For the text-containing cell, return its midpoint in [X, Y] coordinate format. 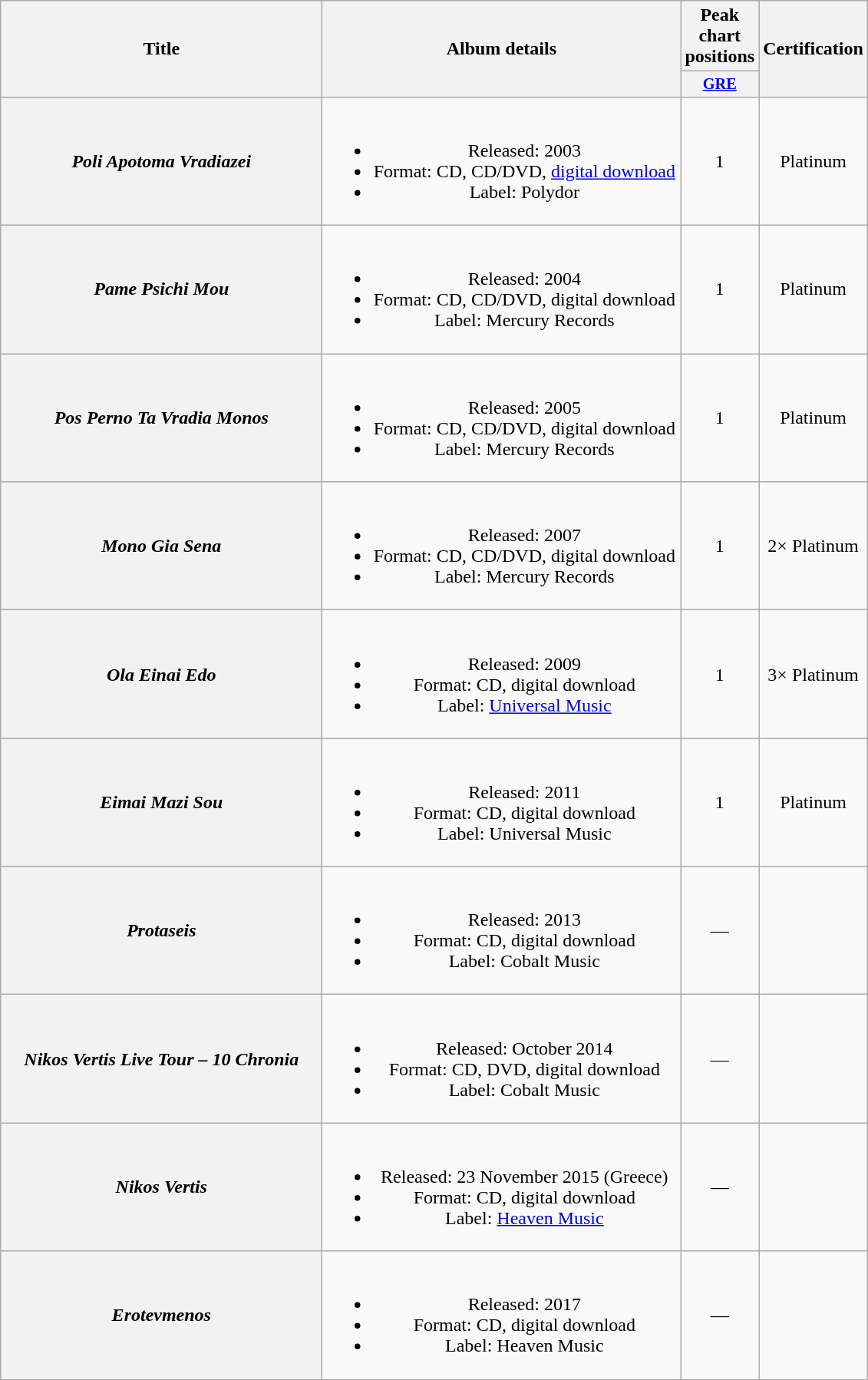
Poli Apotoma Vradiazei [161, 161]
Eimai Mazi Sou [161, 803]
Released: 2007Format: CD, CD/DVD, digital downloadLabel: Mercury Records [502, 546]
Released: 2013Format: CD, digital downloadLabel: Cobalt Music [502, 930]
Nikos Vertis [161, 1187]
3× Platinum [814, 674]
Nikos Vertis Live Tour – 10 Chronia [161, 1059]
Released: 2004Format: CD, CD/DVD, digital downloadLabel: Mercury Records [502, 290]
Ola Einai Edo [161, 674]
2× Platinum [814, 546]
Released: 2009Format: CD, digital downloadLabel: Universal Music [502, 674]
GRE [720, 84]
Released: 2003Format: CD, CD/DVD, digital downloadLabel: Polydor [502, 161]
Pame Psichi Mou [161, 290]
Released: October 2014Format: CD, DVD, digital downloadLabel: Cobalt Music [502, 1059]
Released: 2017Format: CD, digital downloadLabel: Heaven Music [502, 1316]
Protaseis [161, 930]
Title [161, 49]
Erotevmenos [161, 1316]
Released: 23 November 2015 (Greece)Format: CD, digital downloadLabel: Heaven Music [502, 1187]
Album details [502, 49]
Certification [814, 49]
Peak chart positions [720, 36]
Mono Gia Sena [161, 546]
Released: 2011Format: CD, digital downloadLabel: Universal Music [502, 803]
Pos Perno Ta Vradia Monos [161, 418]
Released: 2005Format: CD, CD/DVD, digital downloadLabel: Mercury Records [502, 418]
